Pinpoint the cell where the given text exists, returning its [x, y] midpoint coordinate. 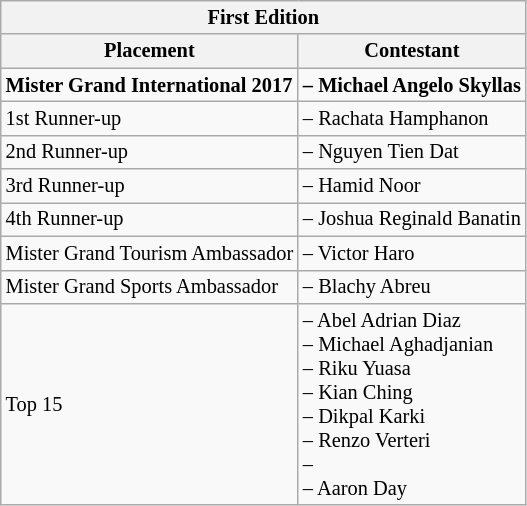
3rd Runner-up [150, 186]
1st Runner-up [150, 118]
4th Runner-up [150, 219]
– Michael Angelo Skyllas [412, 85]
2nd Runner-up [150, 152]
– Blachy Abreu [412, 287]
Placement [150, 51]
– Victor Haro [412, 253]
Mister Grand International 2017 [150, 85]
Mister Grand Tourism Ambassador [150, 253]
Contestant [412, 51]
First Edition [264, 17]
Mister Grand Sports Ambassador [150, 287]
– Rachata Hamphanon [412, 118]
– Joshua Reginald Banatin [412, 219]
– Abel Adrian Diaz – Michael Aghadjanian – Riku Yuasa – Kian Ching – Dikpal Karki – Renzo Verteri – – Aaron Day [412, 404]
Top 15 [150, 404]
– Hamid Noor [412, 186]
– Nguyen Tien Dat [412, 152]
